Locate the cell with the specified text and output its [X, Y] center coordinate. 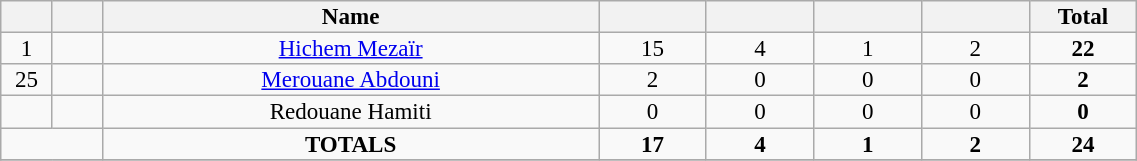
17 [653, 144]
Name [351, 17]
TOTALS [351, 144]
15 [653, 49]
22 [1083, 49]
Redouane Hamiti [351, 112]
25 [26, 80]
Hichem Mezaïr [351, 49]
Merouane Abdouni [351, 80]
Total [1083, 17]
24 [1083, 144]
